Search for the cell housing the specified text and yield its (x, y) center coordinate. 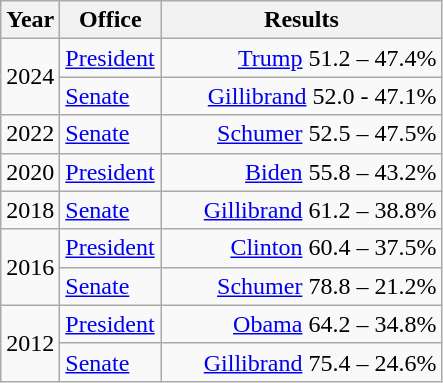
Gillibrand 52.0 - 47.1% (302, 96)
2018 (30, 210)
Biden 55.8 – 43.2% (302, 172)
Year (30, 20)
Trump 51.2 – 47.4% (302, 58)
Gillibrand 61.2 – 38.8% (302, 210)
2020 (30, 172)
Gillibrand 75.4 – 24.6% (302, 362)
2024 (30, 77)
Obama 64.2 – 34.8% (302, 324)
Results (302, 20)
Schumer 78.8 – 21.2% (302, 286)
Clinton 60.4 – 37.5% (302, 248)
2016 (30, 267)
Office (110, 20)
Schumer 52.5 – 47.5% (302, 134)
2012 (30, 343)
2022 (30, 134)
